Find where the given text appears and provide that cell's center as [X, Y] coordinate. 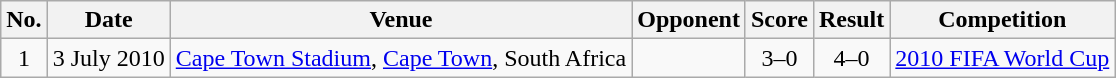
4–0 [851, 58]
No. [24, 20]
Date [108, 20]
Score [779, 20]
Competition [1002, 20]
Cape Town Stadium, Cape Town, South Africa [400, 58]
Opponent [689, 20]
Venue [400, 20]
2010 FIFA World Cup [1002, 58]
3 July 2010 [108, 58]
1 [24, 58]
3–0 [779, 58]
Result [851, 20]
